For the text-containing cell, return its midpoint in [X, Y] coordinate format. 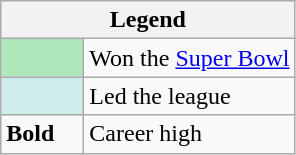
Led the league [190, 96]
Bold [42, 134]
Legend [148, 20]
Career high [190, 134]
Won the Super Bowl [190, 58]
